From the cell containing the given text, extract its center point as [x, y] coordinate. 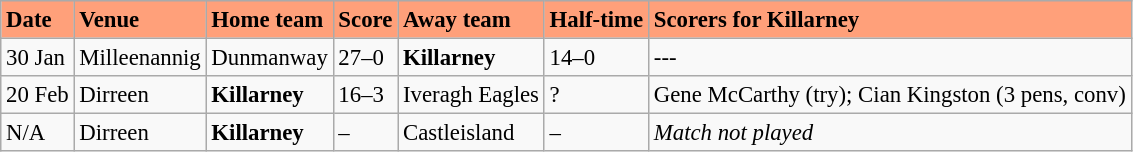
Match not played [890, 132]
20 Feb [38, 94]
Away team [472, 19]
Castleisland [472, 132]
Scorers for Killarney [890, 19]
16–3 [366, 94]
Half-time [596, 19]
Iveragh Eagles [472, 94]
? [596, 94]
Home team [270, 19]
Venue [140, 19]
Score [366, 19]
27–0 [366, 57]
Milleenannig [140, 57]
30 Jan [38, 57]
Date [38, 19]
--- [890, 57]
Gene McCarthy (try); Cian Kingston (3 pens, conv) [890, 94]
Dunmanway [270, 57]
N/A [38, 132]
14–0 [596, 57]
